For the text-containing cell, return its midpoint in [x, y] coordinate format. 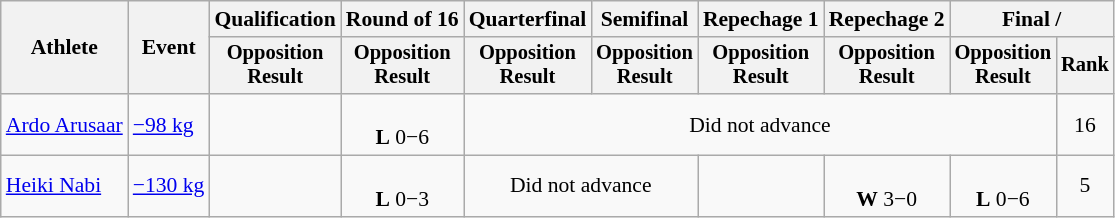
Heiki Nabi [64, 186]
Athlete [64, 48]
−98 kg [169, 124]
Event [169, 48]
W 3−0 [887, 186]
Repechage 1 [761, 19]
16 [1085, 124]
Quarterfinal [528, 19]
Semifinal [644, 19]
5 [1085, 186]
−130 kg [169, 186]
L 0−3 [402, 186]
Ardo Arusaar [64, 124]
Repechage 2 [887, 19]
Final / [1032, 19]
Round of 16 [402, 19]
Qualification [274, 19]
Rank [1085, 66]
